Scan for the cell matching the given text and deliver its [x, y] coordinate at center. 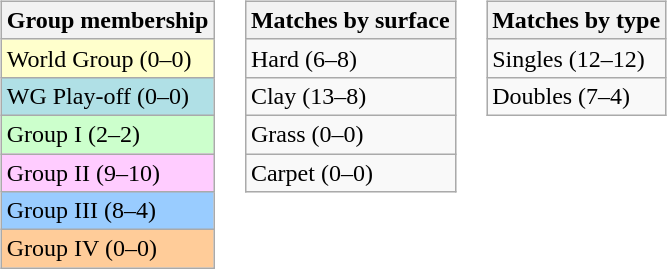
Group III (8–4) [108, 211]
Grass (0–0) [350, 134]
Hard (6–8) [350, 58]
Carpet (0–0) [350, 173]
WG Play-off (0–0) [108, 96]
Clay (13–8) [350, 96]
Group II (9–10) [108, 173]
Doubles (7–4) [576, 96]
Group membership [108, 20]
Group IV (0–0) [108, 249]
Matches by surface [350, 20]
Matches by type [576, 20]
World Group (0–0) [108, 58]
Group I (2–2) [108, 134]
Singles (12–12) [576, 58]
